Extract the (X, Y) coordinate from the center of the cell holding the provided text.  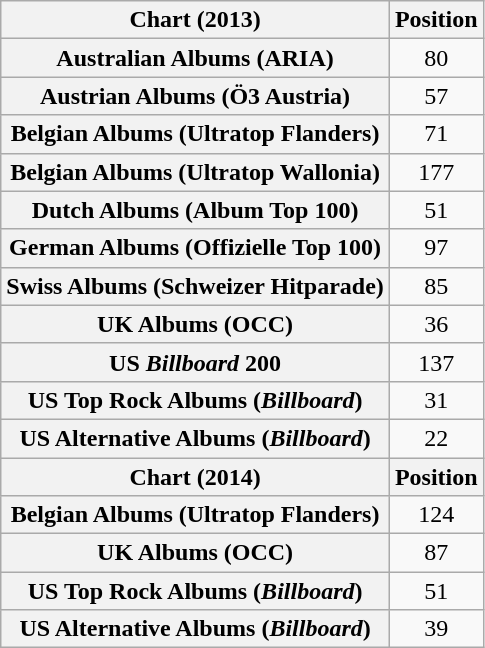
97 (436, 248)
US Billboard 200 (196, 362)
Dutch Albums (Album Top 100) (196, 210)
Chart (2013) (196, 20)
71 (436, 134)
39 (436, 629)
57 (436, 96)
Austrian Albums (Ö3 Austria) (196, 96)
German Albums (Offizielle Top 100) (196, 248)
Belgian Albums (Ultratop Wallonia) (196, 172)
Australian Albums (ARIA) (196, 58)
Swiss Albums (Schweizer Hitparade) (196, 286)
87 (436, 553)
137 (436, 362)
Chart (2014) (196, 477)
22 (436, 438)
80 (436, 58)
36 (436, 324)
177 (436, 172)
31 (436, 400)
85 (436, 286)
124 (436, 515)
